Pinpoint the cell where the given text exists, returning its (x, y) midpoint coordinate. 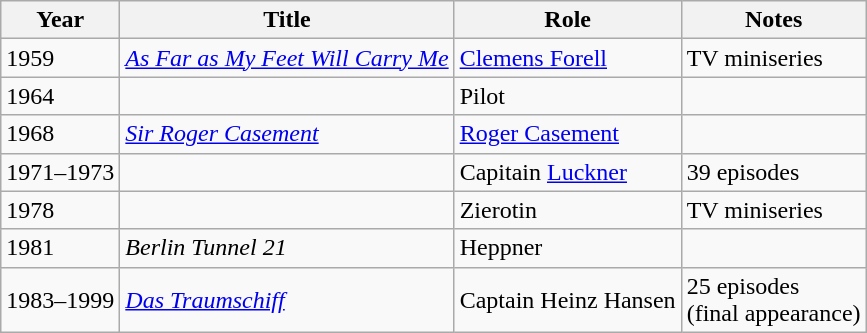
1978 (60, 210)
Clemens Forell (568, 58)
1983–1999 (60, 300)
Role (568, 20)
Captain Heinz Hansen (568, 300)
Roger Casement (568, 134)
1968 (60, 134)
1959 (60, 58)
Das Traumschiff (287, 300)
Year (60, 20)
39 episodes (774, 172)
Berlin Tunnel 21 (287, 248)
Heppner (568, 248)
As Far as My Feet Will Carry Me (287, 58)
Capitain Luckner (568, 172)
1971–1973 (60, 172)
Zierotin (568, 210)
Notes (774, 20)
1981 (60, 248)
Title (287, 20)
25 episodes(final appearance) (774, 300)
Pilot (568, 96)
Sir Roger Casement (287, 134)
1964 (60, 96)
